From the cell containing the given text, extract its center point as [x, y] coordinate. 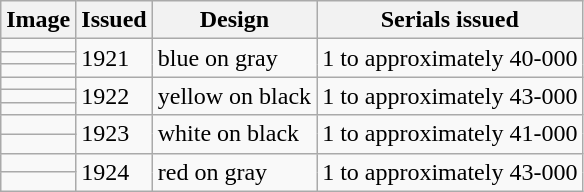
1923 [114, 134]
1 to approximately 41-000 [450, 134]
Design [234, 20]
white on black [234, 134]
blue on gray [234, 58]
Image [38, 20]
1922 [114, 96]
1924 [114, 172]
Issued [114, 20]
1 to approximately 40-000 [450, 58]
1921 [114, 58]
Serials issued [450, 20]
yellow on black [234, 96]
red on gray [234, 172]
